Return the (x, y) coordinate for the center point of the cell that contains the specified text.  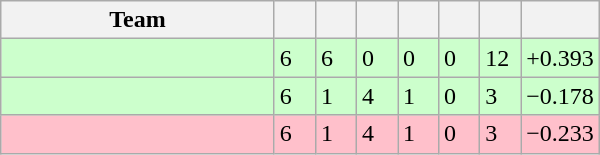
−0.178 (560, 96)
12 (500, 58)
−0.233 (560, 134)
Team (138, 20)
+0.393 (560, 58)
